Determine the [x, y] coordinate at the center of the cell enclosing the given text.  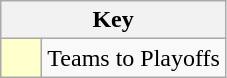
Teams to Playoffs [134, 58]
Key [114, 20]
